Identify which cell holds the provided text, then report its [X, Y] central coordinate. 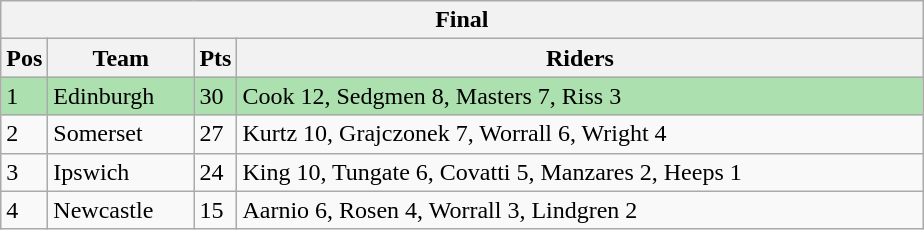
Pos [24, 58]
Team [121, 58]
Ipswich [121, 172]
Final [462, 20]
Aarnio 6, Rosen 4, Worrall 3, Lindgren 2 [580, 210]
Somerset [121, 134]
3 [24, 172]
30 [216, 96]
Kurtz 10, Grajczonek 7, Worrall 6, Wright 4 [580, 134]
1 [24, 96]
Pts [216, 58]
2 [24, 134]
Cook 12, Sedgmen 8, Masters 7, Riss 3 [580, 96]
4 [24, 210]
Newcastle [121, 210]
24 [216, 172]
Riders [580, 58]
27 [216, 134]
King 10, Tungate 6, Covatti 5, Manzares 2, Heeps 1 [580, 172]
Edinburgh [121, 96]
15 [216, 210]
